Extract the [X, Y] coordinate from the center of the cell holding the provided text.  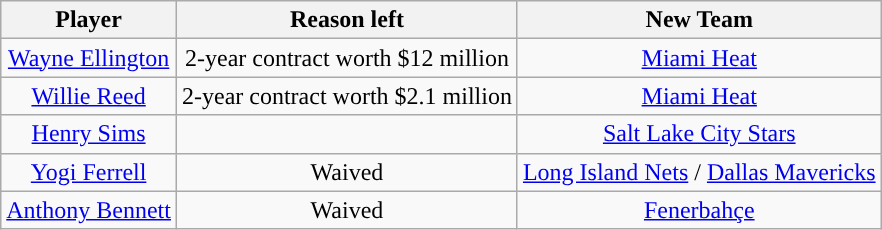
Reason left [346, 20]
2-year contract worth $2.1 million [346, 96]
Yogi Ferrell [89, 172]
Player [89, 20]
2-year contract worth $12 million [346, 58]
Henry Sims [89, 134]
Willie Reed [89, 96]
Long Island Nets / Dallas Mavericks [699, 172]
New Team [699, 20]
Anthony Bennett [89, 210]
Wayne Ellington [89, 58]
Fenerbahçe [699, 210]
Salt Lake City Stars [699, 134]
